Determine the [x, y] coordinate at the center of the cell enclosing the given text.  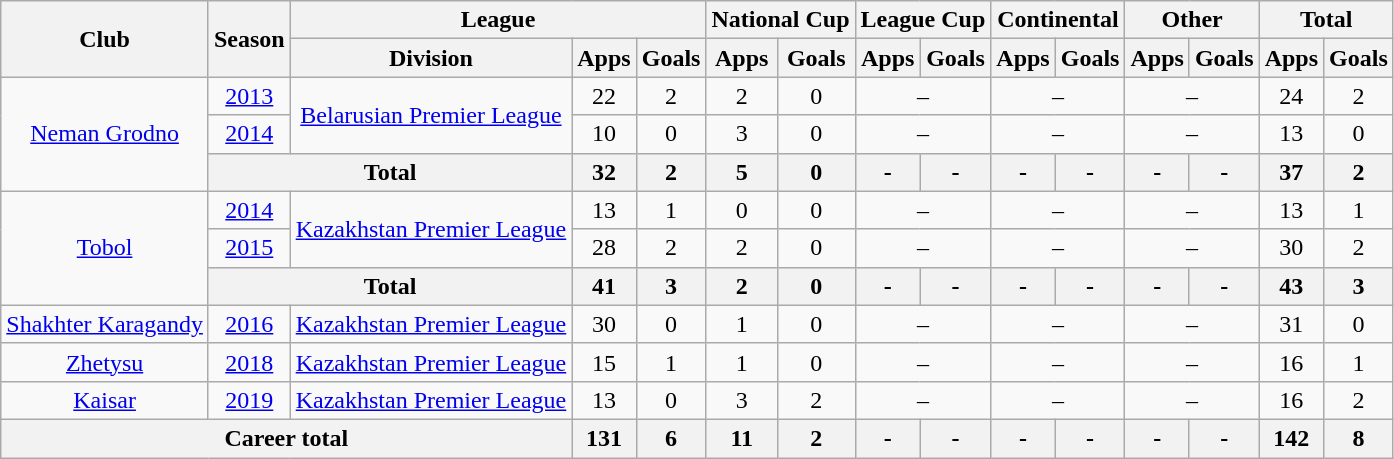
10 [604, 134]
Division [431, 58]
Season [249, 39]
31 [1291, 324]
League Cup [923, 20]
37 [1291, 172]
28 [604, 248]
Belarusian Premier League [431, 115]
22 [604, 96]
2019 [249, 400]
2018 [249, 362]
142 [1291, 438]
Zhetysu [105, 362]
43 [1291, 286]
6 [671, 438]
Shakhter Karagandy [105, 324]
5 [742, 172]
8 [1359, 438]
2015 [249, 248]
National Cup [780, 20]
Kaisar [105, 400]
24 [1291, 96]
Club [105, 39]
2013 [249, 96]
2016 [249, 324]
131 [604, 438]
League [498, 20]
Career total [286, 438]
15 [604, 362]
32 [604, 172]
41 [604, 286]
11 [742, 438]
Continental [1058, 20]
Neman Grodno [105, 134]
Other [1192, 20]
Tobol [105, 248]
